Output the (X, Y) coordinate of the center of the cell containing the given text.  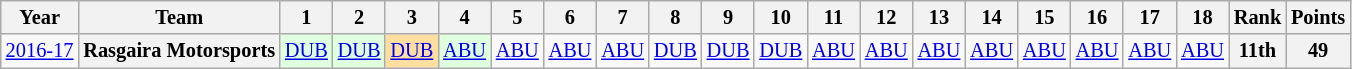
5 (518, 17)
3 (412, 17)
17 (1150, 17)
11th (1258, 51)
11 (834, 17)
Team (179, 17)
Year (40, 17)
Points (1318, 17)
1 (306, 17)
8 (676, 17)
16 (1098, 17)
12 (886, 17)
Rasgaira Motorsports (179, 51)
49 (1318, 51)
9 (728, 17)
7 (622, 17)
14 (992, 17)
6 (570, 17)
2016-17 (40, 51)
Rank (1258, 17)
13 (940, 17)
15 (1044, 17)
2 (360, 17)
10 (780, 17)
18 (1202, 17)
4 (464, 17)
